Find where the given text appears and provide that cell's center as [x, y] coordinate. 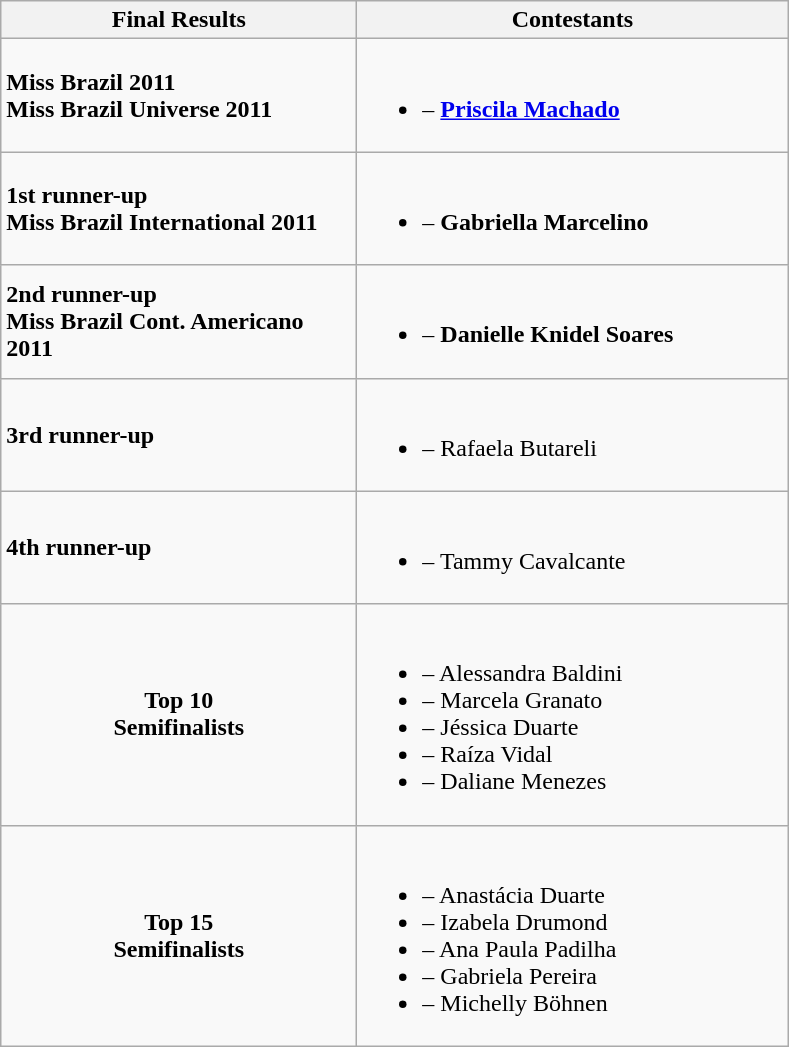
– Alessandra Baldini – Marcela Granato – Jéssica Duarte – Raíza Vidal – Daliane Menezes [572, 714]
Top 15 Semifinalists [179, 936]
4th runner-up [179, 548]
Contestants [572, 20]
Final Results [179, 20]
– Danielle Knidel Soares [572, 322]
Top 10 Semifinalists [179, 714]
3rd runner-up [179, 434]
Miss Brazil 2011Miss Brazil Universe 2011 [179, 96]
– Anastácia Duarte – Izabela Drumond – Ana Paula Padilha – Gabriela Pereira – Michelly Böhnen [572, 936]
– Priscila Machado [572, 96]
– Tammy Cavalcante [572, 548]
– Rafaela Butareli [572, 434]
2nd runner-upMiss Brazil Cont. Americano 2011 [179, 322]
1st runner-upMiss Brazil International 2011 [179, 208]
– Gabriella Marcelino [572, 208]
